Search for the cell housing the specified text and yield its [x, y] center coordinate. 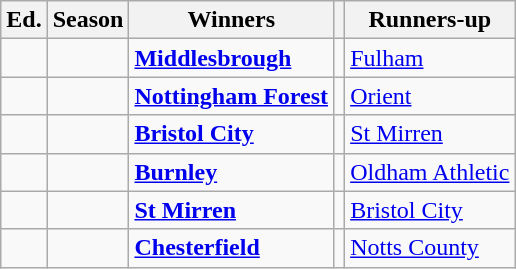
Oldham Athletic [430, 172]
Runners-up [430, 20]
Middlesbrough [232, 58]
Ed. [24, 20]
Season [88, 20]
Notts County [430, 248]
Winners [232, 20]
Nottingham Forest [232, 96]
Burnley [232, 172]
Fulham [430, 58]
Orient [430, 96]
Chesterfield [232, 248]
